For the text-containing cell, return its midpoint in [x, y] coordinate format. 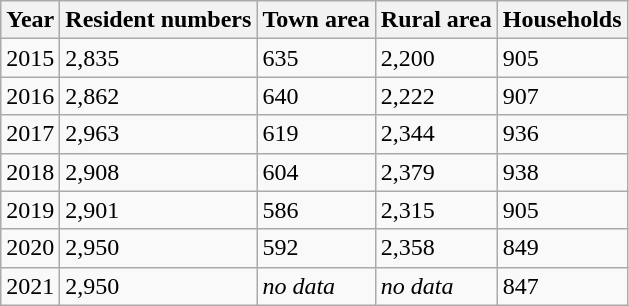
847 [562, 286]
Resident numbers [158, 20]
Town area [316, 20]
907 [562, 96]
2,358 [436, 248]
2018 [30, 172]
619 [316, 134]
2,901 [158, 210]
2019 [30, 210]
938 [562, 172]
604 [316, 172]
2021 [30, 286]
936 [562, 134]
2,908 [158, 172]
2016 [30, 96]
Year [30, 20]
Rural area [436, 20]
2,963 [158, 134]
2,315 [436, 210]
2020 [30, 248]
2,200 [436, 58]
2,222 [436, 96]
Households [562, 20]
586 [316, 210]
2,379 [436, 172]
849 [562, 248]
640 [316, 96]
635 [316, 58]
2017 [30, 134]
592 [316, 248]
2015 [30, 58]
2,344 [436, 134]
2,835 [158, 58]
2,862 [158, 96]
